Determine the (X, Y) coordinate at the center of the cell enclosing the given text.  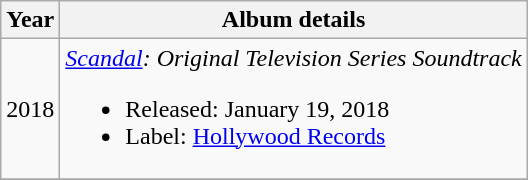
Album details (294, 20)
2018 (30, 109)
Year (30, 20)
Scandal: Original Television Series SoundtrackReleased: January 19, 2018Label: Hollywood Records (294, 109)
